Pinpoint the cell where the given text exists, returning its (x, y) midpoint coordinate. 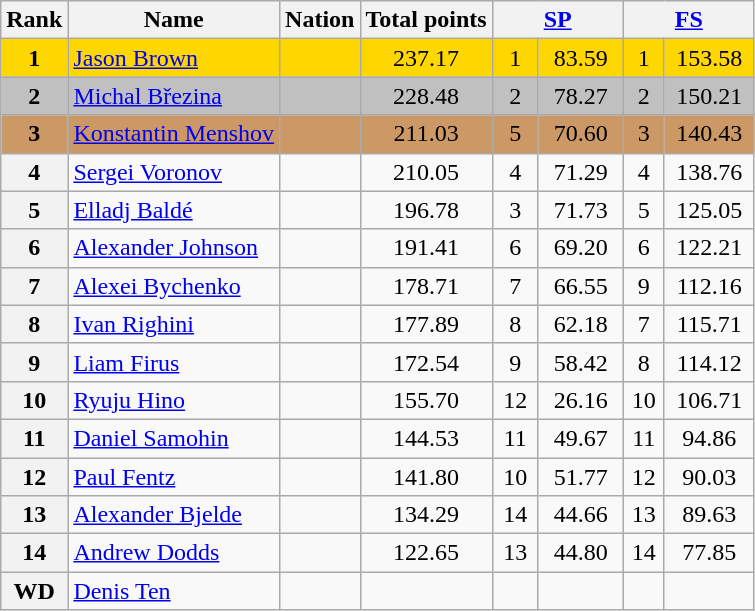
58.42 (580, 362)
122.65 (426, 553)
89.63 (709, 515)
Elladj Baldé (174, 210)
153.58 (709, 58)
71.29 (580, 172)
94.86 (709, 438)
Denis Ten (174, 591)
Andrew Dodds (174, 553)
177.89 (426, 324)
Alexander Johnson (174, 248)
114.12 (709, 362)
69.20 (580, 248)
210.05 (426, 172)
49.67 (580, 438)
112.16 (709, 286)
51.77 (580, 477)
Name (174, 20)
70.60 (580, 134)
141.80 (426, 477)
SP (558, 20)
62.18 (580, 324)
138.76 (709, 172)
Jason Brown (174, 58)
Daniel Samohin (174, 438)
Liam Firus (174, 362)
44.66 (580, 515)
78.27 (580, 96)
Nation (320, 20)
Ivan Righini (174, 324)
211.03 (426, 134)
26.16 (580, 400)
Michal Březina (174, 96)
WD (34, 591)
115.71 (709, 324)
150.21 (709, 96)
Ryuju Hino (174, 400)
125.05 (709, 210)
140.43 (709, 134)
90.03 (709, 477)
172.54 (426, 362)
228.48 (426, 96)
178.71 (426, 286)
122.21 (709, 248)
Alexander Bjelde (174, 515)
FS (688, 20)
Rank (34, 20)
Paul Fentz (174, 477)
106.71 (709, 400)
144.53 (426, 438)
Alexei Bychenko (174, 286)
66.55 (580, 286)
Sergei Voronov (174, 172)
196.78 (426, 210)
Konstantin Menshov (174, 134)
237.17 (426, 58)
134.29 (426, 515)
Total points (426, 20)
83.59 (580, 58)
155.70 (426, 400)
71.73 (580, 210)
191.41 (426, 248)
44.80 (580, 553)
77.85 (709, 553)
